Provide the [X, Y] coordinate of the cell's center where the given text is located.  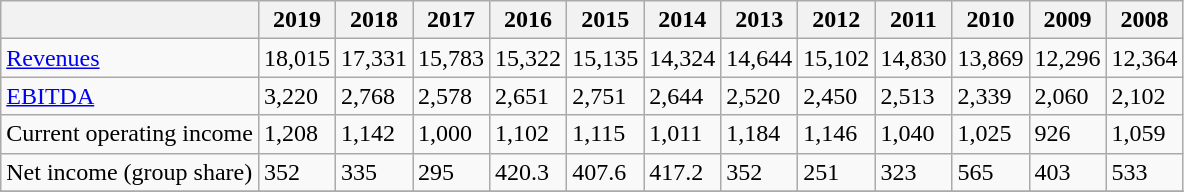
2015 [606, 20]
2,751 [606, 96]
335 [374, 172]
2,651 [528, 96]
1,011 [682, 134]
Net income (group share) [130, 172]
565 [990, 172]
14,644 [760, 58]
2019 [296, 20]
403 [1068, 172]
407.6 [606, 172]
2009 [1068, 20]
2012 [836, 20]
1,102 [528, 134]
14,324 [682, 58]
420.3 [528, 172]
14,830 [914, 58]
15,135 [606, 58]
417.2 [682, 172]
2008 [1144, 20]
2011 [914, 20]
1,059 [1144, 134]
1,025 [990, 134]
17,331 [374, 58]
2,060 [1068, 96]
2,520 [760, 96]
2,339 [990, 96]
15,783 [452, 58]
2,450 [836, 96]
12,296 [1068, 58]
EBITDA [130, 96]
2,513 [914, 96]
2,644 [682, 96]
18,015 [296, 58]
1,040 [914, 134]
533 [1144, 172]
1,184 [760, 134]
251 [836, 172]
295 [452, 172]
2,768 [374, 96]
3,220 [296, 96]
12,364 [1144, 58]
2013 [760, 20]
Revenues [130, 58]
1,000 [452, 134]
1,115 [606, 134]
2,578 [452, 96]
2018 [374, 20]
1,208 [296, 134]
13,869 [990, 58]
2010 [990, 20]
15,102 [836, 58]
926 [1068, 134]
2017 [452, 20]
Current operating income [130, 134]
1,146 [836, 134]
2016 [528, 20]
2014 [682, 20]
15,322 [528, 58]
2,102 [1144, 96]
1,142 [374, 134]
323 [914, 172]
